Search for the cell housing the specified text and yield its (X, Y) center coordinate. 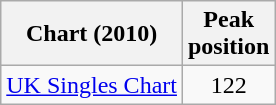
Peakposition (228, 34)
122 (228, 85)
UK Singles Chart (92, 85)
Chart (2010) (92, 34)
